From the cell containing the given text, extract its center point as [x, y] coordinate. 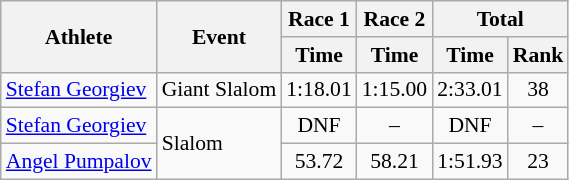
1:51.93 [470, 162]
38 [538, 90]
Race 2 [394, 19]
1:15.00 [394, 90]
Athlete [79, 36]
23 [538, 162]
53.72 [318, 162]
Rank [538, 55]
Angel Pumpalov [79, 162]
Slalom [220, 144]
2:33.01 [470, 90]
Race 1 [318, 19]
Total [500, 19]
1:18.01 [318, 90]
Event [220, 36]
Giant Slalom [220, 90]
58.21 [394, 162]
